Provide the [X, Y] coordinate of the cell's center where the given text is located.  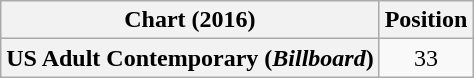
US Adult Contemporary (Billboard) [190, 58]
Position [426, 20]
33 [426, 58]
Chart (2016) [190, 20]
